Search for the cell housing the specified text and yield its (x, y) center coordinate. 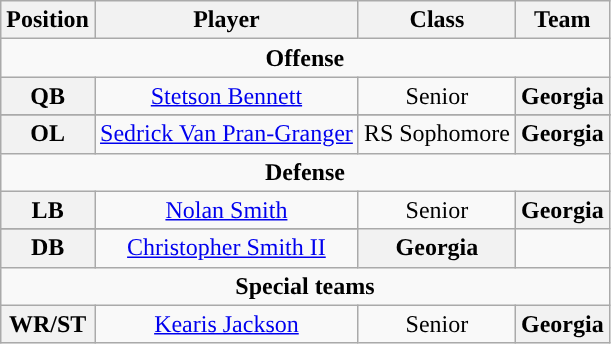
Christopher Smith II (226, 248)
Kearis Jackson (226, 324)
Position (48, 20)
Player (226, 20)
Defense (305, 172)
Team (562, 20)
Sedrick Van Pran-Granger (226, 134)
Offense (305, 58)
QB (48, 96)
LB (48, 210)
Class (436, 20)
Stetson Bennett (226, 96)
WR/ST (48, 324)
OL (48, 134)
Special teams (305, 286)
RS Sophomore (436, 134)
DB (48, 248)
Nolan Smith (226, 210)
